Capture the cell that displays the provided text and extract its [X, Y] central coordinate. 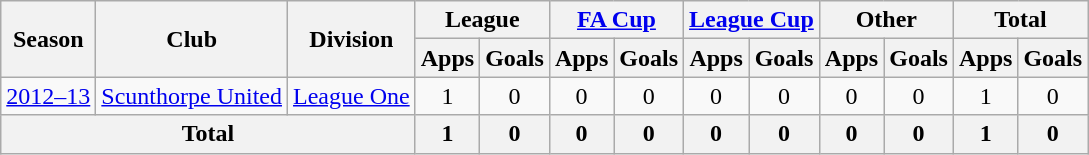
League Cup [752, 20]
2012–13 [48, 96]
League [482, 20]
League One [352, 96]
Division [352, 39]
Season [48, 39]
Other [886, 20]
Club [192, 39]
Scunthorpe United [192, 96]
FA Cup [616, 20]
